Find where the given text appears and provide that cell's center as [X, Y] coordinate. 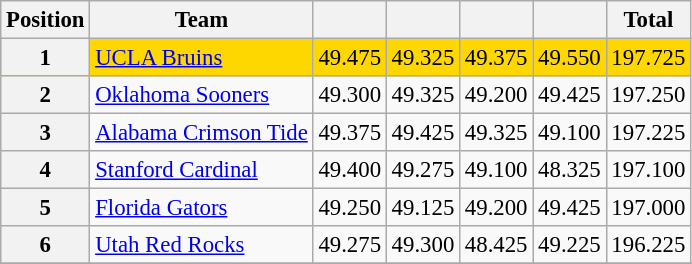
Utah Red Rocks [202, 245]
Florida Gators [202, 208]
3 [46, 133]
49.550 [570, 58]
Alabama Crimson Tide [202, 133]
196.225 [648, 245]
49.250 [350, 208]
Stanford Cardinal [202, 170]
4 [46, 170]
Oklahoma Sooners [202, 95]
49.400 [350, 170]
49.125 [422, 208]
197.725 [648, 58]
Position [46, 20]
49.475 [350, 58]
Team [202, 20]
197.250 [648, 95]
5 [46, 208]
49.225 [570, 245]
48.325 [570, 170]
1 [46, 58]
197.000 [648, 208]
48.425 [496, 245]
6 [46, 245]
Total [648, 20]
197.225 [648, 133]
UCLA Bruins [202, 58]
2 [46, 95]
197.100 [648, 170]
